Capture the cell that displays the provided text and extract its [X, Y] central coordinate. 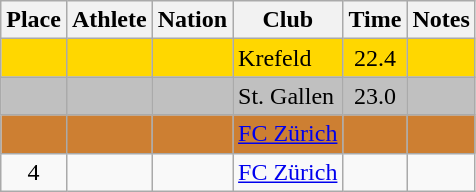
Club [288, 20]
Notes [441, 20]
4 [34, 172]
23.0 [375, 96]
St. Gallen [288, 96]
Nation [192, 20]
Place [34, 20]
Krefeld [288, 58]
Athlete [109, 20]
22.4 [375, 58]
Time [375, 20]
